Return the [X, Y] coordinate for the center point of the cell that contains the specified text.  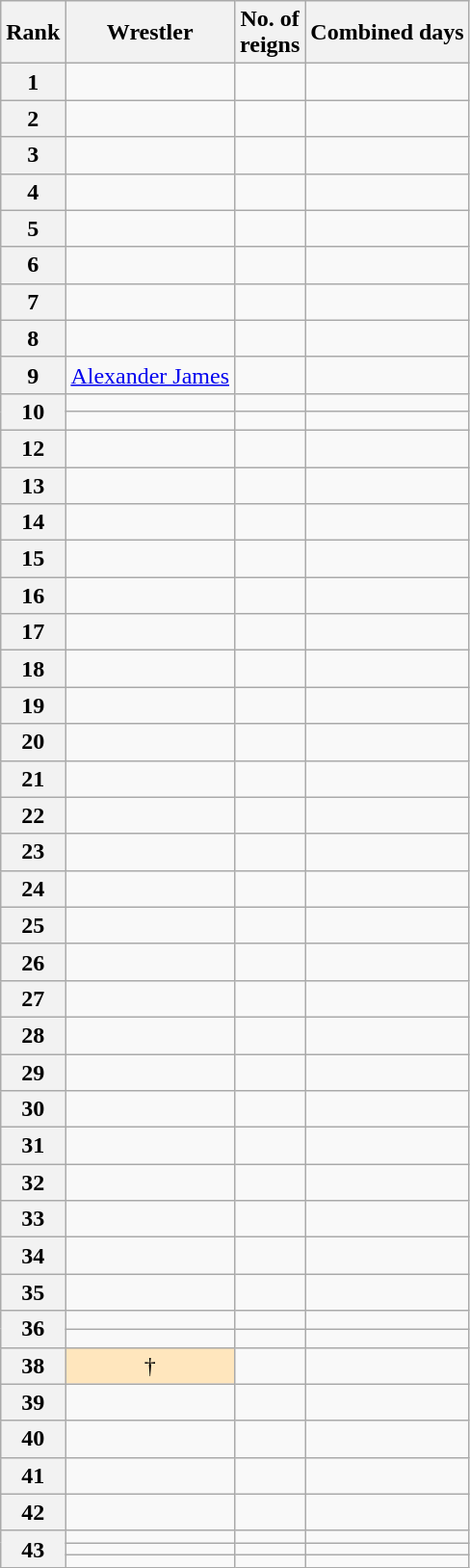
3 [33, 155]
10 [33, 412]
Wrestler [150, 33]
36 [33, 1329]
7 [33, 302]
21 [33, 779]
24 [33, 889]
19 [33, 705]
26 [33, 962]
38 [33, 1366]
Rank [33, 33]
28 [33, 1035]
43 [33, 1549]
40 [33, 1439]
Alexander James [150, 375]
25 [33, 925]
34 [33, 1256]
23 [33, 852]
Combined days [387, 33]
22 [33, 815]
33 [33, 1219]
35 [33, 1292]
† [150, 1366]
12 [33, 448]
14 [33, 522]
17 [33, 632]
5 [33, 228]
30 [33, 1109]
2 [33, 119]
9 [33, 375]
41 [33, 1475]
32 [33, 1183]
18 [33, 669]
31 [33, 1146]
8 [33, 338]
29 [33, 1073]
20 [33, 742]
42 [33, 1512]
16 [33, 596]
6 [33, 265]
4 [33, 192]
15 [33, 559]
27 [33, 998]
39 [33, 1402]
13 [33, 485]
1 [33, 82]
No. ofreigns [270, 33]
